Determine the [x, y] coordinate at the center of the cell enclosing the given text.  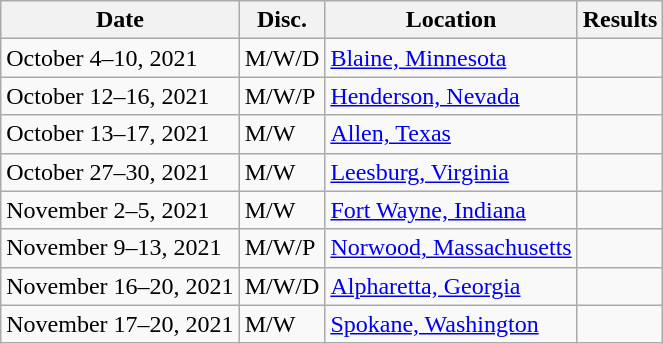
Location [451, 20]
Norwood, Massachusetts [451, 248]
November 9–13, 2021 [120, 248]
Henderson, Nevada [451, 96]
Leesburg, Virginia [451, 172]
Disc. [282, 20]
October 27–30, 2021 [120, 172]
Spokane, Washington [451, 324]
November 17–20, 2021 [120, 324]
November 2–5, 2021 [120, 210]
Fort Wayne, Indiana [451, 210]
Results [620, 20]
October 13–17, 2021 [120, 134]
Alpharetta, Georgia [451, 286]
October 12–16, 2021 [120, 96]
Blaine, Minnesota [451, 58]
Allen, Texas [451, 134]
Date [120, 20]
November 16–20, 2021 [120, 286]
October 4–10, 2021 [120, 58]
